For the text-containing cell, return its midpoint in [x, y] coordinate format. 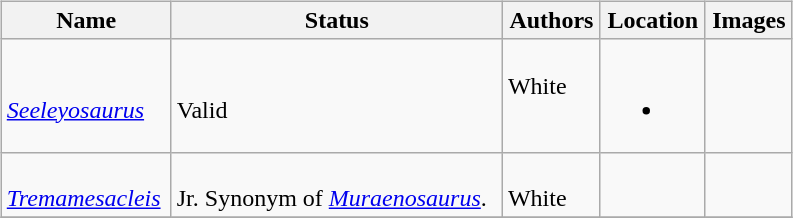
Status [336, 20]
Seeleyosaurus [86, 96]
Valid [336, 96]
Name [86, 20]
Jr. Synonym of Muraenosaurus. [336, 184]
Authors [551, 20]
Tremamesacleis [86, 184]
Location [652, 20]
Images [748, 20]
